Locate the cell with the specified text and output its (X, Y) center coordinate. 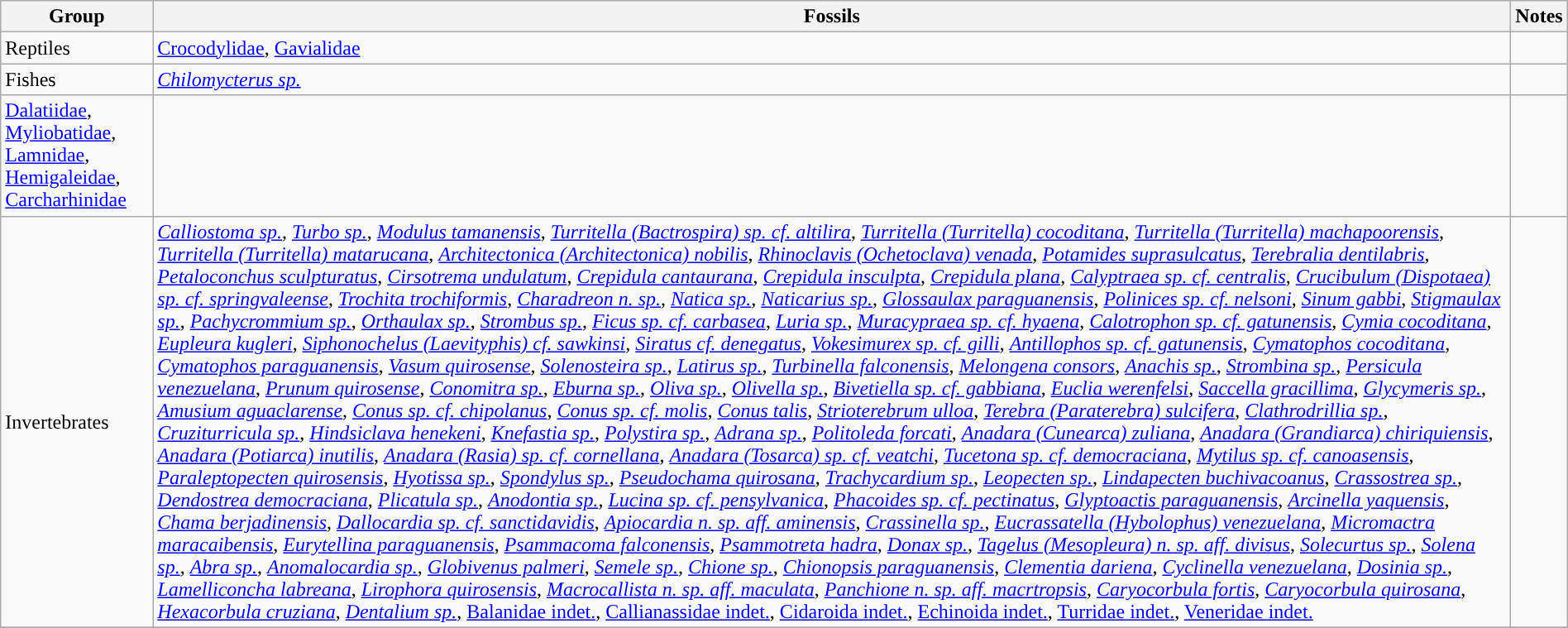
Chilomycterus sp. (832, 79)
Fossils (832, 17)
Notes (1539, 17)
Invertebrates (77, 422)
Crocodylidae, Gavialidae (832, 48)
Fishes (77, 79)
Dalatiidae, Myliobatidae, Lamnidae, Hemigaleidae, Carcharhinidae (77, 156)
Group (77, 17)
Reptiles (77, 48)
